Capture the cell that displays the provided text and extract its (x, y) central coordinate. 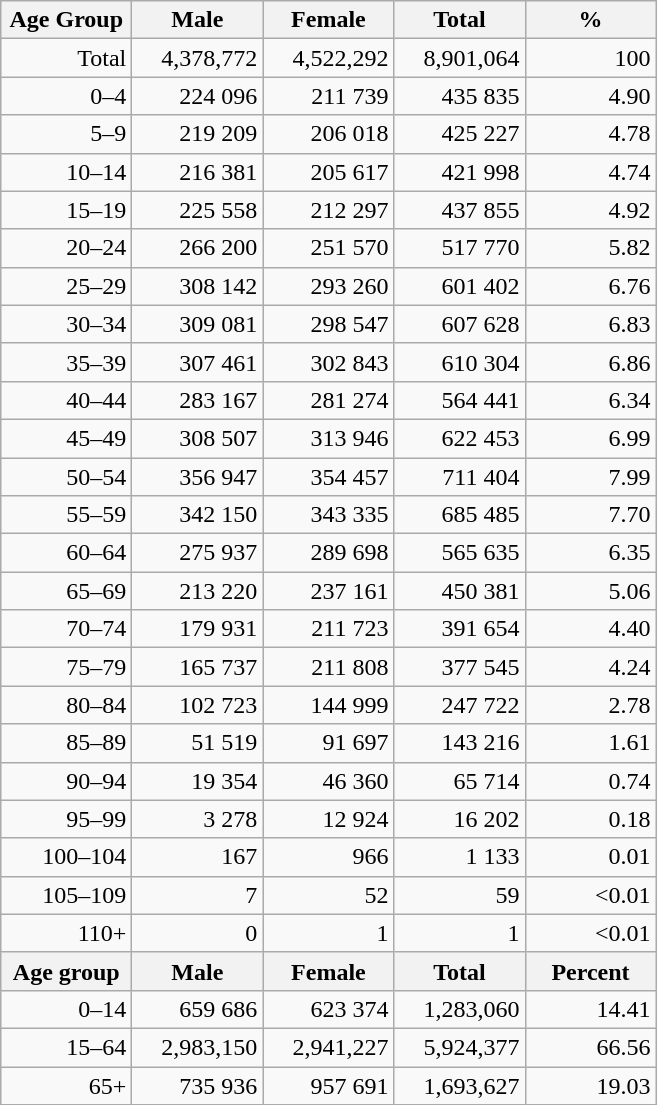
100 (590, 58)
16 202 (460, 819)
1,693,627 (460, 1085)
225 558 (198, 210)
25–29 (66, 286)
51 519 (198, 743)
5–9 (66, 134)
19.03 (590, 1085)
607 628 (460, 324)
110+ (66, 933)
211 739 (328, 96)
12 924 (328, 819)
4.92 (590, 210)
309 081 (198, 324)
211 808 (328, 667)
165 737 (198, 667)
1 133 (460, 857)
266 200 (198, 248)
10–14 (66, 172)
205 617 (328, 172)
251 570 (328, 248)
0 (198, 933)
377 545 (460, 667)
14.41 (590, 1009)
966 (328, 857)
425 227 (460, 134)
0.74 (590, 781)
15–19 (66, 210)
52 (328, 895)
35–39 (66, 362)
302 843 (328, 362)
5.82 (590, 248)
0.18 (590, 819)
7.99 (590, 477)
450 381 (460, 591)
4.78 (590, 134)
65+ (66, 1085)
5.06 (590, 591)
610 304 (460, 362)
308 507 (198, 438)
Age Group (66, 20)
659 686 (198, 1009)
4,522,292 (328, 58)
6.83 (590, 324)
283 167 (198, 400)
6.76 (590, 286)
105–109 (66, 895)
167 (198, 857)
59 (460, 895)
293 260 (328, 286)
90–94 (66, 781)
46 360 (328, 781)
4.90 (590, 96)
275 937 (198, 553)
1.61 (590, 743)
4.74 (590, 172)
4.24 (590, 667)
6.35 (590, 553)
143 216 (460, 743)
213 220 (198, 591)
0–14 (66, 1009)
622 453 (460, 438)
1,283,060 (460, 1009)
5,924,377 (460, 1047)
224 096 (198, 96)
100–104 (66, 857)
356 947 (198, 477)
313 946 (328, 438)
7 (198, 895)
437 855 (460, 210)
45–49 (66, 438)
343 335 (328, 515)
66.56 (590, 1047)
623 374 (328, 1009)
91 697 (328, 743)
70–74 (66, 629)
237 161 (328, 591)
144 999 (328, 705)
308 142 (198, 286)
219 209 (198, 134)
3 278 (198, 819)
711 404 (460, 477)
206 018 (328, 134)
281 274 (328, 400)
19 354 (198, 781)
Percent (590, 971)
6.99 (590, 438)
4,378,772 (198, 58)
8,901,064 (460, 58)
216 381 (198, 172)
7.70 (590, 515)
75–79 (66, 667)
55–59 (66, 515)
391 654 (460, 629)
60–64 (66, 553)
50–54 (66, 477)
2,941,227 (328, 1047)
957 691 (328, 1085)
95–99 (66, 819)
307 461 (198, 362)
6.34 (590, 400)
735 936 (198, 1085)
289 698 (328, 553)
0.01 (590, 857)
212 297 (328, 210)
342 150 (198, 515)
30–34 (66, 324)
435 835 (460, 96)
247 722 (460, 705)
15–64 (66, 1047)
% (590, 20)
Age group (66, 971)
421 998 (460, 172)
564 441 (460, 400)
6.86 (590, 362)
2,983,150 (198, 1047)
0–4 (66, 96)
565 635 (460, 553)
4.40 (590, 629)
102 723 (198, 705)
179 931 (198, 629)
601 402 (460, 286)
80–84 (66, 705)
298 547 (328, 324)
211 723 (328, 629)
20–24 (66, 248)
354 457 (328, 477)
685 485 (460, 515)
40–44 (66, 400)
517 770 (460, 248)
85–89 (66, 743)
65–69 (66, 591)
2.78 (590, 705)
65 714 (460, 781)
